Determine the [x, y] coordinate at the center of the cell enclosing the given text.  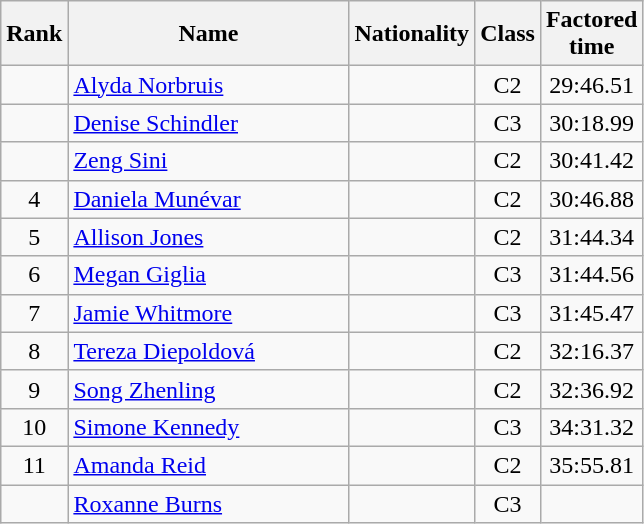
Daniela Munévar [208, 199]
31:44.56 [592, 275]
Megan Giglia [208, 275]
6 [34, 275]
Rank [34, 34]
Tereza Diepoldová [208, 351]
Amanda Reid [208, 465]
5 [34, 237]
30:46.88 [592, 199]
Jamie Whitmore [208, 313]
4 [34, 199]
Song Zhenling [208, 389]
30:18.99 [592, 123]
7 [34, 313]
10 [34, 427]
Factoredtime [592, 34]
8 [34, 351]
29:46.51 [592, 85]
Roxanne Burns [208, 503]
Nationality [412, 34]
Zeng Sini [208, 161]
Denise Schindler [208, 123]
34:31.32 [592, 427]
Alyda Norbruis [208, 85]
9 [34, 389]
Class [508, 34]
31:45.47 [592, 313]
Name [208, 34]
30:41.42 [592, 161]
Allison Jones [208, 237]
Simone Kennedy [208, 427]
31:44.34 [592, 237]
11 [34, 465]
35:55.81 [592, 465]
32:16.37 [592, 351]
32:36.92 [592, 389]
